Determine the (X, Y) coordinate at the center of the cell enclosing the given text.  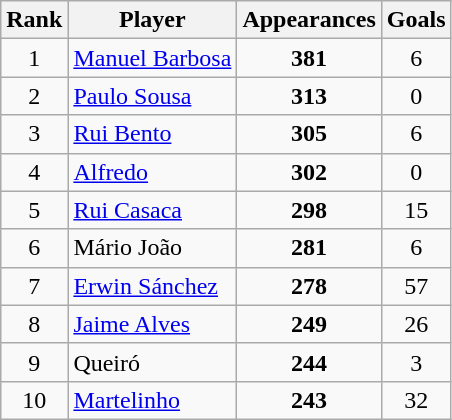
26 (416, 324)
244 (309, 362)
5 (34, 210)
278 (309, 286)
Manuel Barbosa (152, 58)
9 (34, 362)
Paulo Sousa (152, 96)
15 (416, 210)
302 (309, 172)
Martelinho (152, 400)
1 (34, 58)
32 (416, 400)
Player (152, 20)
Appearances (309, 20)
Erwin Sánchez (152, 286)
313 (309, 96)
10 (34, 400)
Rui Casaca (152, 210)
Alfredo (152, 172)
249 (309, 324)
Mário João (152, 248)
Queiró (152, 362)
Goals (416, 20)
57 (416, 286)
281 (309, 248)
4 (34, 172)
381 (309, 58)
Rank (34, 20)
298 (309, 210)
Jaime Alves (152, 324)
8 (34, 324)
Rui Bento (152, 134)
305 (309, 134)
2 (34, 96)
243 (309, 400)
7 (34, 286)
